Search for the cell housing the specified text and yield its [X, Y] center coordinate. 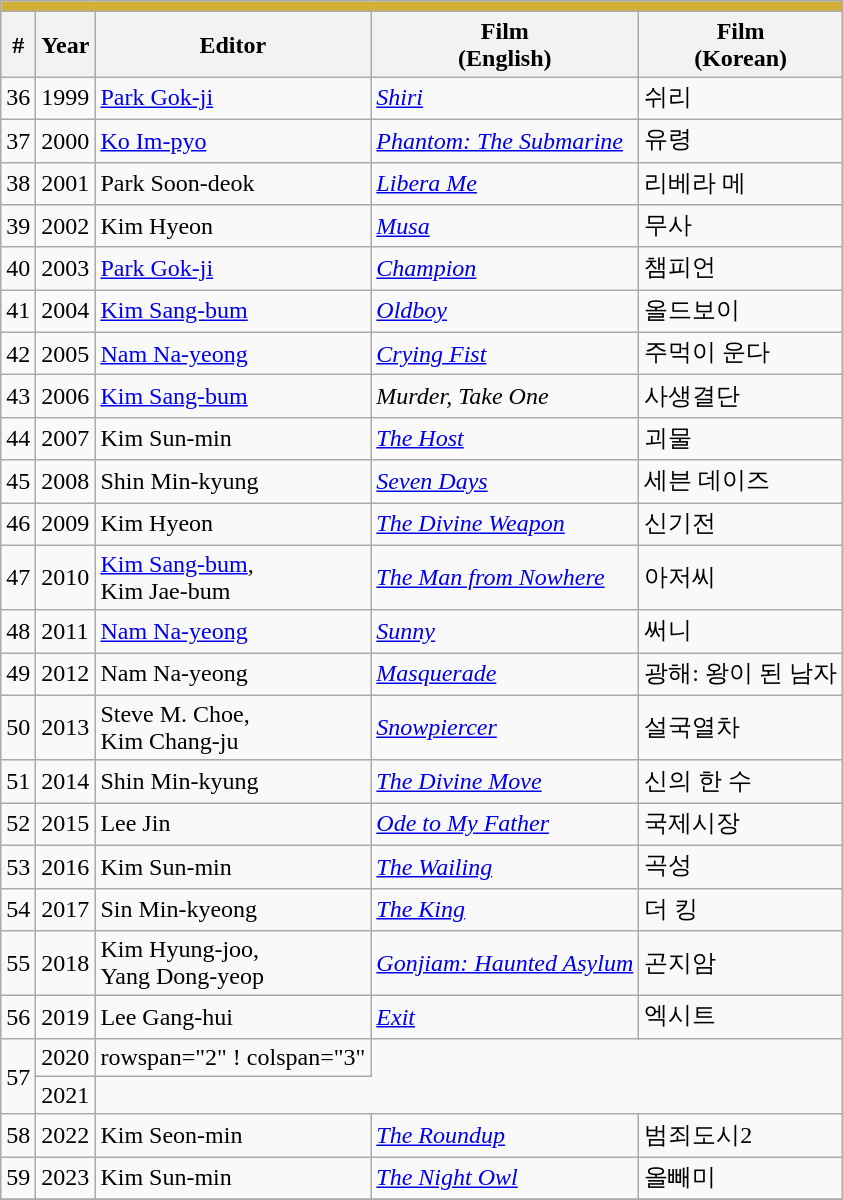
2012 [66, 674]
rowspan="2" ! colspan="3" [233, 1057]
45 [18, 482]
41 [18, 312]
Film(Korean) [741, 44]
The Host [505, 438]
올빼미 [741, 1178]
38 [18, 184]
2014 [66, 782]
56 [18, 1018]
58 [18, 1136]
Champion [505, 268]
40 [18, 268]
48 [18, 632]
# [18, 44]
신기전 [741, 524]
Gonjiam: Haunted Asylum [505, 964]
써니 [741, 632]
Oldboy [505, 312]
57 [18, 1076]
2004 [66, 312]
Shiri [505, 98]
Film(English) [505, 44]
곡성 [741, 866]
47 [18, 578]
2000 [66, 140]
Kim Seon-min [233, 1136]
2019 [66, 1018]
올드보이 [741, 312]
Kim Hyung-joo,Yang Dong-yeop [233, 964]
엑시트 [741, 1018]
설국열차 [741, 728]
Steve M. Choe,Kim Chang-ju [233, 728]
Lee Gang-hui [233, 1018]
광해: 왕이 된 남자 [741, 674]
50 [18, 728]
2006 [66, 396]
Park Soon-deok [233, 184]
2021 [66, 1095]
2008 [66, 482]
2011 [66, 632]
2009 [66, 524]
The Wailing [505, 866]
곤지암 [741, 964]
Year [66, 44]
더 킹 [741, 910]
Sunny [505, 632]
The Divine Move [505, 782]
2018 [66, 964]
무사 [741, 226]
2002 [66, 226]
The Night Owl [505, 1178]
36 [18, 98]
주먹이 운다 [741, 354]
2003 [66, 268]
Editor [233, 44]
43 [18, 396]
46 [18, 524]
2001 [66, 184]
37 [18, 140]
아저씨 [741, 578]
2007 [66, 438]
Ode to My Father [505, 824]
유령 [741, 140]
Musa [505, 226]
49 [18, 674]
사생결단 [741, 396]
51 [18, 782]
리베라 메 [741, 184]
신의 한 수 [741, 782]
1999 [66, 98]
Kim Sang-bum,Kim Jae-bum [233, 578]
2023 [66, 1178]
범죄도시2 [741, 1136]
괴물 [741, 438]
2017 [66, 910]
2015 [66, 824]
The Man from Nowhere [505, 578]
Exit [505, 1018]
54 [18, 910]
44 [18, 438]
The Divine Weapon [505, 524]
2022 [66, 1136]
Lee Jin [233, 824]
2020 [66, 1057]
55 [18, 964]
The Roundup [505, 1136]
Murder, Take One [505, 396]
2016 [66, 866]
52 [18, 824]
Masquerade [505, 674]
Phantom: The Submarine [505, 140]
Sin Min-kyeong [233, 910]
국제시장 [741, 824]
2013 [66, 728]
42 [18, 354]
Libera Me [505, 184]
2010 [66, 578]
챔피언 [741, 268]
59 [18, 1178]
Seven Days [505, 482]
39 [18, 226]
Snowpiercer [505, 728]
Crying Fist [505, 354]
The King [505, 910]
2005 [66, 354]
53 [18, 866]
Ko Im-pyo [233, 140]
세븐 데이즈 [741, 482]
쉬리 [741, 98]
